Output the [X, Y] coordinate of the center of the cell containing the given text.  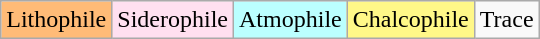
Trace [506, 20]
Lithophile [56, 20]
Siderophile [173, 20]
Chalcophile [410, 20]
Atmophile [291, 20]
